From the cell containing the given text, extract its center point as [x, y] coordinate. 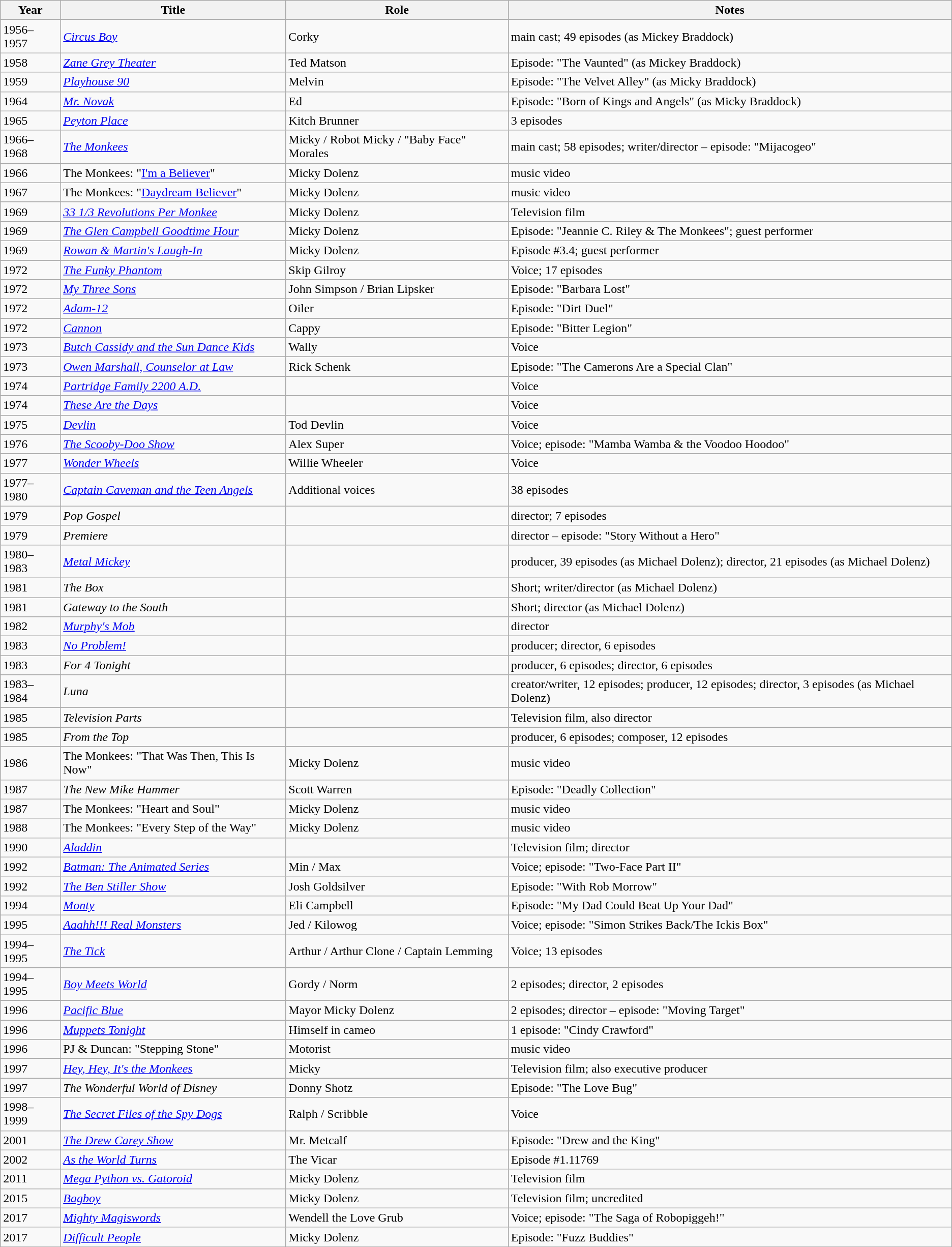
Mayor Micky Dolenz [397, 1011]
Rowan & Martin's Laugh-In [173, 250]
Eli Campbell [397, 905]
Difficult People [173, 1237]
director – episode: "Story Without a Hero" [730, 535]
For 4 Tonight [173, 665]
The New Mike Hammer [173, 789]
Arthur / Arthur Clone / Captain Lemming [397, 951]
Role [397, 10]
Episode: "With Rob Morrow" [730, 886]
Episode: "The Velvet Alley" (as Micky Braddock) [730, 82]
Television film; also executive producer [730, 1068]
Himself in cameo [397, 1030]
Tod Devlin [397, 425]
Pacific Blue [173, 1011]
Television film, also director [730, 718]
Micky [397, 1068]
Alex Super [397, 444]
1965 [31, 121]
Episode #3.4; guest performer [730, 250]
Additional voices [397, 489]
Episode: "Dirt Duel" [730, 309]
Episode: "Fuzz Buddies" [730, 1237]
Batman: The Animated Series [173, 867]
Ralph / Scribble [397, 1114]
Butch Cassidy and the Sun Dance Kids [173, 347]
2001 [31, 1140]
1975 [31, 425]
38 episodes [730, 489]
1958 [31, 63]
Wendell the Love Grub [397, 1218]
The Wonderful World of Disney [173, 1088]
Min / Max [397, 867]
1967 [31, 192]
As the World Turns [173, 1160]
Scott Warren [397, 789]
The Drew Carey Show [173, 1140]
These Are the Days [173, 405]
Jed / Kilowog [397, 925]
PJ & Duncan: "Stepping Stone" [173, 1049]
main cast; 49 episodes (as Mickey Braddock) [730, 37]
Micky / Robot Micky / "Baby Face" Morales [397, 146]
Aaahh!!! Real Monsters [173, 925]
Episode: "Deadly Collection" [730, 789]
Notes [730, 10]
Wally [397, 347]
The Monkees: "That Was Then, This Is Now" [173, 763]
The Secret Files of the Spy Dogs [173, 1114]
Murphy's Mob [173, 627]
Donny Shotz [397, 1088]
John Simpson / Brian Lipsker [397, 289]
Boy Meets World [173, 985]
Devlin [173, 425]
producer; director, 6 episodes [730, 646]
Peyton Place [173, 121]
2 episodes; director – episode: "Moving Target" [730, 1011]
1 episode: "Cindy Crawford" [730, 1030]
1988 [31, 828]
Owen Marshall, Counselor at Law [173, 367]
1983–1984 [31, 692]
1995 [31, 925]
Mr. Metcalf [397, 1140]
Ed [397, 101]
Episode: "Bitter Legion" [730, 328]
Episode: "The Vaunted" (as Mickey Braddock) [730, 63]
The Vicar [397, 1160]
director; 7 episodes [730, 516]
Voice; 17 episodes [730, 270]
Voice; 13 episodes [730, 951]
The Glen Campbell Goodtime Hour [173, 231]
2015 [31, 1198]
1980–1983 [31, 561]
Motorist [397, 1049]
director [730, 627]
Rick Schenk [397, 367]
The Funky Phantom [173, 270]
1959 [31, 82]
1986 [31, 763]
Year [31, 10]
producer, 6 episodes; director, 6 episodes [730, 665]
Episode: "My Dad Could Beat Up Your Dad" [730, 905]
Premiere [173, 535]
Willie Wheeler [397, 463]
1990 [31, 847]
producer, 39 episodes (as Michael Dolenz); director, 21 episodes (as Michael Dolenz) [730, 561]
1977–1980 [31, 489]
Ted Matson [397, 63]
The Scooby-Doo Show [173, 444]
1976 [31, 444]
No Problem! [173, 646]
1964 [31, 101]
Skip Gilroy [397, 270]
Cappy [397, 328]
Cannon [173, 328]
Pop Gospel [173, 516]
The Monkees [173, 146]
Corky [397, 37]
33 1/3 Revolutions Per Monkee [173, 212]
Episode: "Drew and the King" [730, 1140]
Episode: "Jeannie C. Riley & The Monkees"; guest performer [730, 231]
1966 [31, 173]
Luna [173, 692]
The Monkees: "Heart and Soul" [173, 809]
Episode: "Barbara Lost" [730, 289]
Kitch Brunner [397, 121]
Captain Caveman and the Teen Angels [173, 489]
The Monkees: "Every Step of the Way" [173, 828]
Zane Grey Theater [173, 63]
1966–1968 [31, 146]
Voice; episode: "The Saga of Robopiggeh!" [730, 1218]
Gordy / Norm [397, 985]
The Monkees: "I'm a Believer" [173, 173]
Mega Python vs. Gatoroid [173, 1179]
Gateway to the South [173, 607]
1982 [31, 627]
2002 [31, 1160]
2011 [31, 1179]
Hey, Hey, It's the Monkees [173, 1068]
Adam-12 [173, 309]
Episode: "The Camerons Are a Special Clan" [730, 367]
Voice; episode: "Simon Strikes Back/The Ickis Box" [730, 925]
Josh Goldsilver [397, 886]
3 episodes [730, 121]
From the Top [173, 737]
Television film; uncredited [730, 1198]
Metal Mickey [173, 561]
1994 [31, 905]
Circus Boy [173, 37]
Muppets Tonight [173, 1030]
Mr. Novak [173, 101]
The Tick [173, 951]
Playhouse 90 [173, 82]
1977 [31, 463]
Television film; director [730, 847]
Voice; episode: "Mamba Wamba & the Voodoo Hoodoo" [730, 444]
1956–1957 [31, 37]
Episode #1.11769 [730, 1160]
2 episodes; director, 2 episodes [730, 985]
Bagboy [173, 1198]
Partridge Family 2200 A.D. [173, 386]
Short; writer/director (as Michael Dolenz) [730, 587]
main cast; 58 episodes; writer/director – episode: "Mijacogeo" [730, 146]
Episode: "The Love Bug" [730, 1088]
Voice; episode: "Two-Face Part II" [730, 867]
Episode: "Born of Kings and Angels" (as Micky Braddock) [730, 101]
1998–1999 [31, 1114]
The Ben Stiller Show [173, 886]
Television Parts [173, 718]
The Box [173, 587]
Monty [173, 905]
producer, 6 episodes; composer, 12 episodes [730, 737]
My Three Sons [173, 289]
creator/writer, 12 episodes; producer, 12 episodes; director, 3 episodes (as Michael Dolenz) [730, 692]
The Monkees: "Daydream Believer" [173, 192]
Oiler [397, 309]
Title [173, 10]
Wonder Wheels [173, 463]
Melvin [397, 82]
Mighty Magiswords [173, 1218]
Short; director (as Michael Dolenz) [730, 607]
Aladdin [173, 847]
